From the cell containing the given text, extract its center point as [x, y] coordinate. 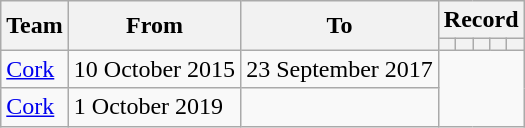
Team [35, 26]
1 October 2019 [154, 107]
23 September 2017 [340, 69]
Record [481, 20]
From [154, 26]
To [340, 26]
10 October 2015 [154, 69]
